Determine the [X, Y] coordinate at the center of the cell enclosing the given text.  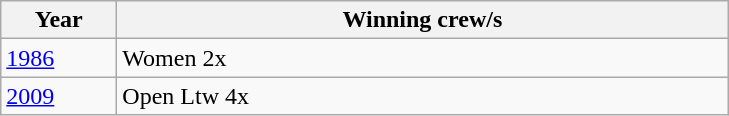
Winning crew/s [422, 20]
Open Ltw 4x [422, 96]
Women 2x [422, 58]
Year [59, 20]
1986 [59, 58]
2009 [59, 96]
